Detect which cell encompasses the target text, then output its [X, Y] center coordinate. 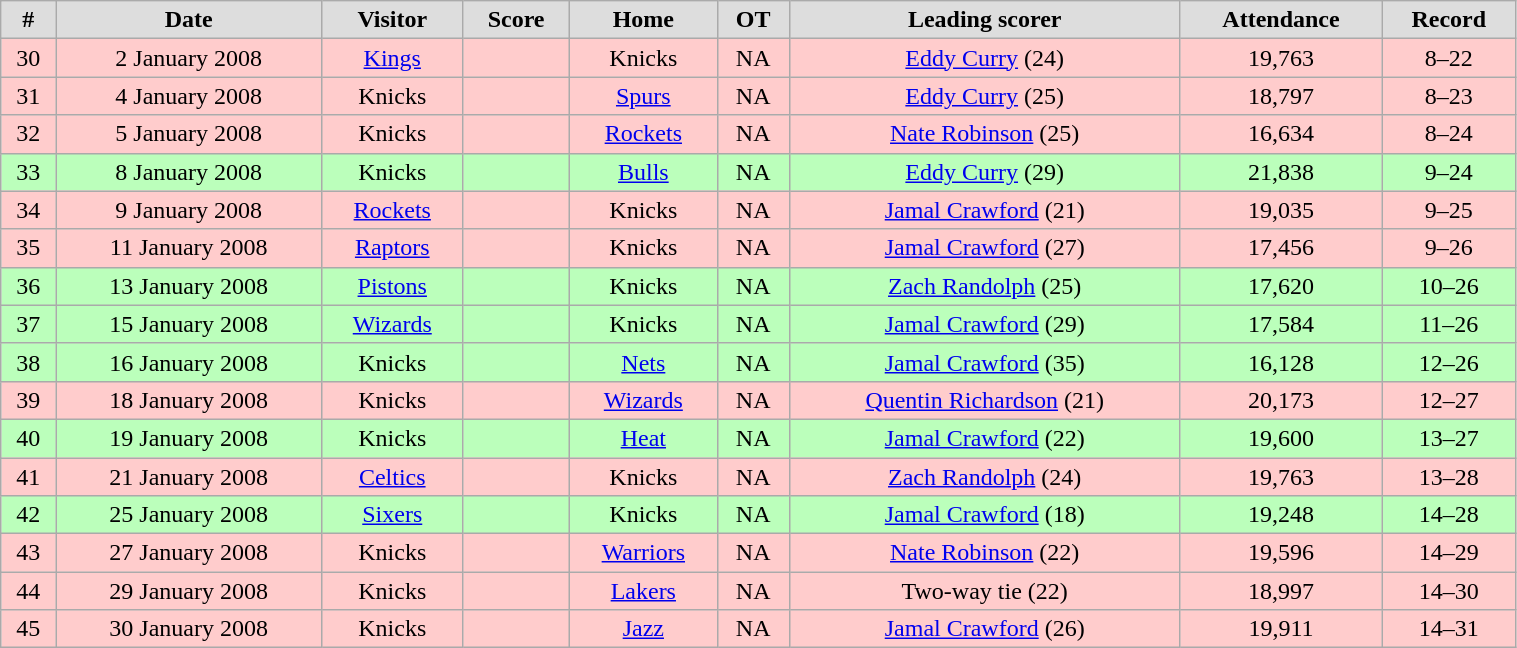
9–25 [1449, 210]
25 January 2008 [189, 515]
Lakers [643, 591]
Two-way tie (22) [984, 591]
19,596 [1280, 553]
Record [1449, 20]
9–24 [1449, 172]
9 January 2008 [189, 210]
16,128 [1280, 362]
Spurs [643, 96]
42 [28, 515]
Nate Robinson (25) [984, 134]
8–23 [1449, 96]
27 January 2008 [189, 553]
34 [28, 210]
Bulls [643, 172]
44 [28, 591]
Jamal Crawford (29) [984, 324]
Kings [392, 58]
19 January 2008 [189, 438]
19,600 [1280, 438]
16 January 2008 [189, 362]
13–28 [1449, 477]
Jamal Crawford (27) [984, 248]
30 [28, 58]
30 January 2008 [189, 629]
17,456 [1280, 248]
36 [28, 286]
11–26 [1449, 324]
35 [28, 248]
12–27 [1449, 400]
12–26 [1449, 362]
37 [28, 324]
14–31 [1449, 629]
Home [643, 20]
45 [28, 629]
10–26 [1449, 286]
Leading scorer [984, 20]
Eddy Curry (24) [984, 58]
19,035 [1280, 210]
Eddy Curry (29) [984, 172]
19,911 [1280, 629]
43 [28, 553]
14–28 [1449, 515]
Date [189, 20]
9–26 [1449, 248]
Jamal Crawford (35) [984, 362]
41 [28, 477]
19,248 [1280, 515]
11 January 2008 [189, 248]
18,997 [1280, 591]
Jamal Crawford (18) [984, 515]
Quentin Richardson (21) [984, 400]
Eddy Curry (25) [984, 96]
5 January 2008 [189, 134]
13–27 [1449, 438]
17,584 [1280, 324]
38 [28, 362]
Attendance [1280, 20]
Heat [643, 438]
Zach Randolph (25) [984, 286]
8 January 2008 [189, 172]
Warriors [643, 553]
Jamal Crawford (22) [984, 438]
Jazz [643, 629]
40 [28, 438]
8–24 [1449, 134]
Pistons [392, 286]
33 [28, 172]
# [28, 20]
20,173 [1280, 400]
Raptors [392, 248]
15 January 2008 [189, 324]
4 January 2008 [189, 96]
14–29 [1449, 553]
21 January 2008 [189, 477]
31 [28, 96]
Visitor [392, 20]
18,797 [1280, 96]
32 [28, 134]
21,838 [1280, 172]
Jamal Crawford (26) [984, 629]
13 January 2008 [189, 286]
14–30 [1449, 591]
Zach Randolph (24) [984, 477]
Score [516, 20]
39 [28, 400]
OT [753, 20]
Sixers [392, 515]
29 January 2008 [189, 591]
18 January 2008 [189, 400]
Celtics [392, 477]
Jamal Crawford (21) [984, 210]
Nets [643, 362]
16,634 [1280, 134]
17,620 [1280, 286]
8–22 [1449, 58]
2 January 2008 [189, 58]
Nate Robinson (22) [984, 553]
